Locate the cell with the specified text and output its (X, Y) center coordinate. 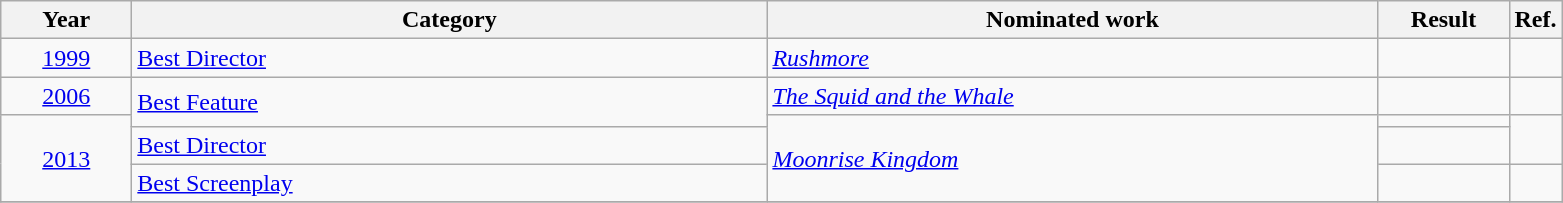
Result (1444, 20)
Moonrise Kingdom (1072, 158)
Nominated work (1072, 20)
Year (66, 20)
Rushmore (1072, 58)
Ref. (1536, 20)
1999 (66, 58)
2006 (66, 96)
Best Screenplay (450, 183)
Best Feature (450, 102)
Category (450, 20)
The Squid and the Whale (1072, 96)
2013 (66, 158)
